Output the [X, Y] coordinate of the center of the cell containing the given text.  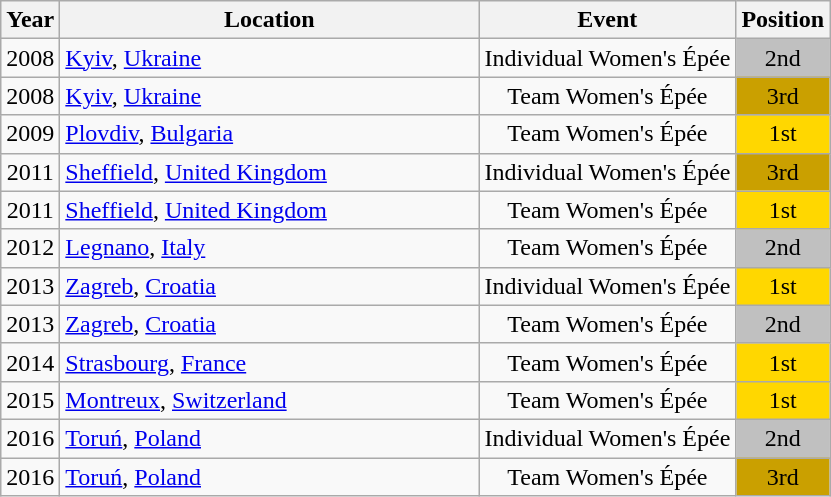
Montreux, Switzerland [270, 400]
2014 [30, 362]
Event [608, 20]
Position [783, 20]
Year [30, 20]
Legnano, Italy [270, 248]
2009 [30, 134]
Strasbourg, France [270, 362]
2012 [30, 248]
2015 [30, 400]
Plovdiv, Bulgaria [270, 134]
Location [270, 20]
